Output the [X, Y] coordinate of the center of the cell containing the given text.  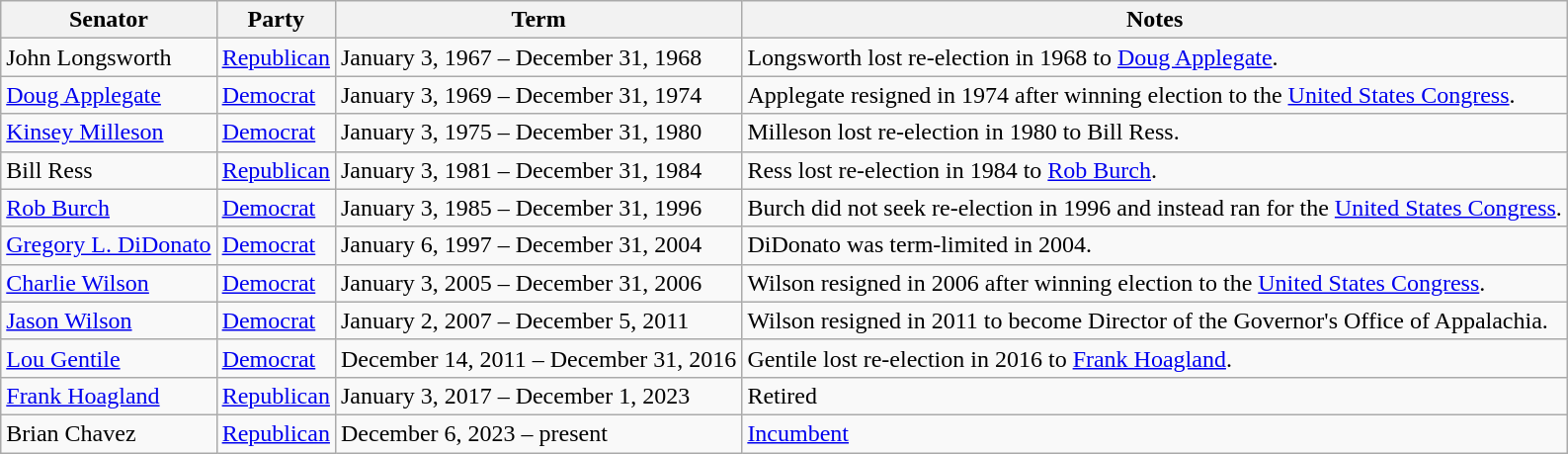
Kinsey Milleson [109, 133]
Bill Ress [109, 170]
Gentile lost re-election in 2016 to Frank Hoagland. [1155, 358]
Jason Wilson [109, 320]
January 3, 1967 – December 31, 1968 [537, 57]
December 14, 2011 – December 31, 2016 [537, 358]
Rob Burch [109, 208]
Milleson lost re-election in 1980 to Bill Ress. [1155, 133]
Doug Applegate [109, 95]
Senator [109, 20]
Frank Hoagland [109, 396]
January 3, 1985 – December 31, 1996 [537, 208]
Term [537, 20]
Lou Gentile [109, 358]
January 3, 1969 – December 31, 1974 [537, 95]
Retired [1155, 396]
January 3, 2005 – December 31, 2006 [537, 283]
January 3, 1975 – December 31, 1980 [537, 133]
John Longsworth [109, 57]
DiDonato was term-limited in 2004. [1155, 245]
Gregory L. DiDonato [109, 245]
Longsworth lost re-election in 1968 to Doug Applegate. [1155, 57]
January 3, 2017 – December 1, 2023 [537, 396]
Party [276, 20]
January 6, 1997 – December 31, 2004 [537, 245]
January 2, 2007 – December 5, 2011 [537, 320]
Applegate resigned in 1974 after winning election to the United States Congress. [1155, 95]
Wilson resigned in 2011 to become Director of the Governor's Office of Appalachia. [1155, 320]
Brian Chavez [109, 433]
Charlie Wilson [109, 283]
Ress lost re-election in 1984 to Rob Burch. [1155, 170]
Wilson resigned in 2006 after winning election to the United States Congress. [1155, 283]
Burch did not seek re-election in 1996 and instead ran for the United States Congress. [1155, 208]
Notes [1155, 20]
January 3, 1981 – December 31, 1984 [537, 170]
Incumbent [1155, 433]
December 6, 2023 – present [537, 433]
